Detect which cell encompasses the target text, then output its (x, y) center coordinate. 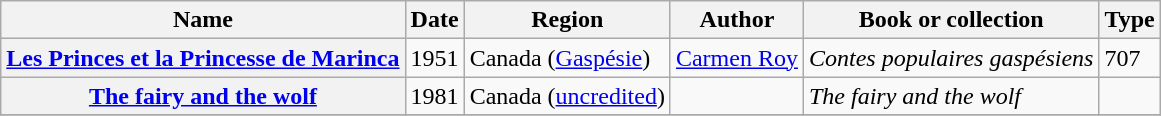
Book or collection (951, 20)
Type (1130, 20)
Name (203, 20)
Contes populaires gaspésiens (951, 58)
Canada (Gaspésie) (567, 58)
707 (1130, 58)
Region (567, 20)
Canada (uncredited) (567, 96)
Carmen Roy (736, 58)
1951 (434, 58)
Les Princes et la Princesse de Marinca (203, 58)
1981 (434, 96)
Author (736, 20)
Date (434, 20)
